Determine the [x, y] coordinate at the center of the cell enclosing the given text.  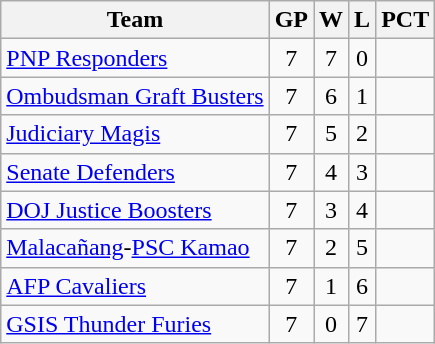
AFP Cavaliers [135, 286]
Senate Defenders [135, 172]
Team [135, 20]
PNP Responders [135, 58]
Malacañang-PSC Kamao [135, 248]
Ombudsman Graft Busters [135, 96]
PCT [406, 20]
W [332, 20]
DOJ Justice Boosters [135, 210]
Judiciary Magis [135, 134]
L [362, 20]
GP [291, 20]
GSIS Thunder Furies [135, 324]
